Capture the cell that displays the provided text and extract its [x, y] central coordinate. 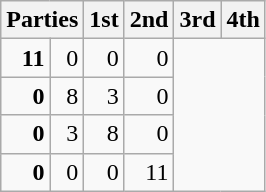
1st [104, 20]
Parties [42, 20]
4th [243, 20]
2nd [149, 20]
3rd [198, 20]
